Identify which cell holds the provided text, then report its [X, Y] central coordinate. 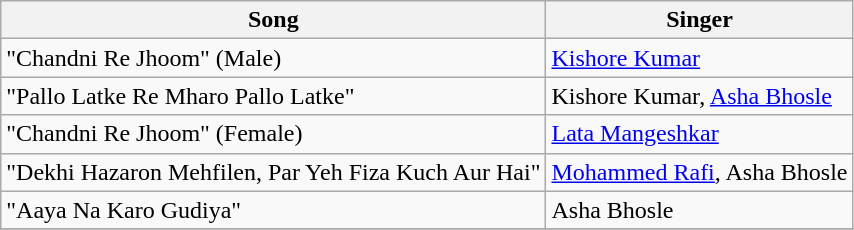
Kishore Kumar [700, 58]
Song [274, 20]
"Aaya Na Karo Gudiya" [274, 210]
"Dekhi Hazaron Mehfilen, Par Yeh Fiza Kuch Aur Hai" [274, 172]
"Chandni Re Jhoom" (Female) [274, 134]
Singer [700, 20]
Lata Mangeshkar [700, 134]
"Pallo Latke Re Mharo Pallo Latke" [274, 96]
"Chandni Re Jhoom" (Male) [274, 58]
Mohammed Rafi, Asha Bhosle [700, 172]
Asha Bhosle [700, 210]
Kishore Kumar, Asha Bhosle [700, 96]
